Extract the (x, y) coordinate from the center of the cell holding the provided text.  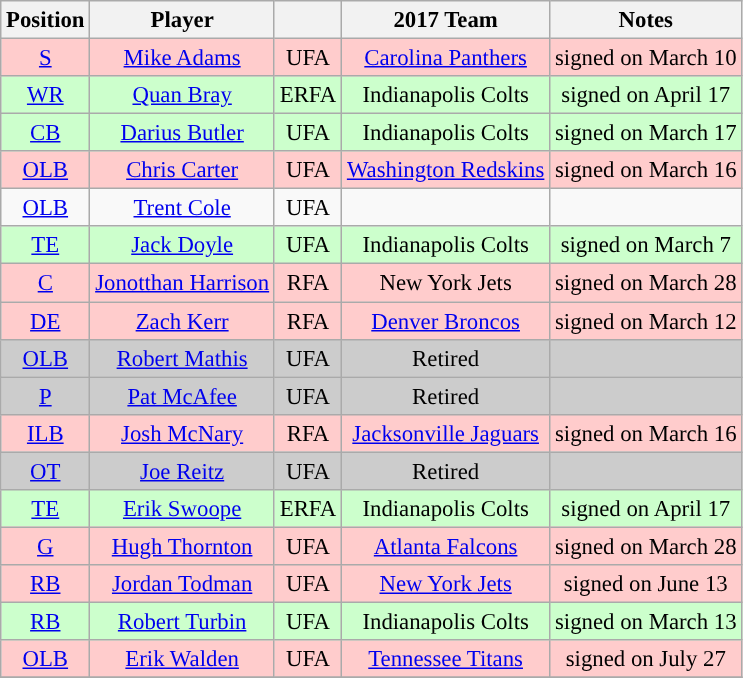
C (46, 283)
Chris Carter (182, 170)
Player (182, 20)
signed on March 10 (646, 58)
Washington Redskins (446, 170)
signed on March 12 (646, 321)
Darius Butler (182, 133)
OT (46, 471)
Notes (646, 20)
Robert Mathis (182, 358)
S (46, 58)
2017 Team (446, 20)
Jack Doyle (182, 245)
Denver Broncos (446, 321)
CB (46, 133)
signed on July 27 (646, 659)
signed on March 7 (646, 245)
Carolina Panthers (446, 58)
Trent Cole (182, 208)
Tennessee Titans (446, 659)
DE (46, 321)
Atlanta Falcons (446, 546)
signed on June 13 (646, 584)
Jacksonville Jaguars (446, 433)
Josh McNary (182, 433)
Pat McAfee (182, 396)
Robert Turbin (182, 621)
Hugh Thornton (182, 546)
signed on March 13 (646, 621)
P (46, 396)
Mike Adams (182, 58)
Joe Reitz (182, 471)
WR (46, 95)
Erik Swoope (182, 509)
Zach Kerr (182, 321)
Jordan Todman (182, 584)
Jonotthan Harrison (182, 283)
Quan Bray (182, 95)
signed on March 17 (646, 133)
Erik Walden (182, 659)
G (46, 546)
Position (46, 20)
ILB (46, 433)
